Provide the [x, y] coordinate of the cell's center where the given text is located.  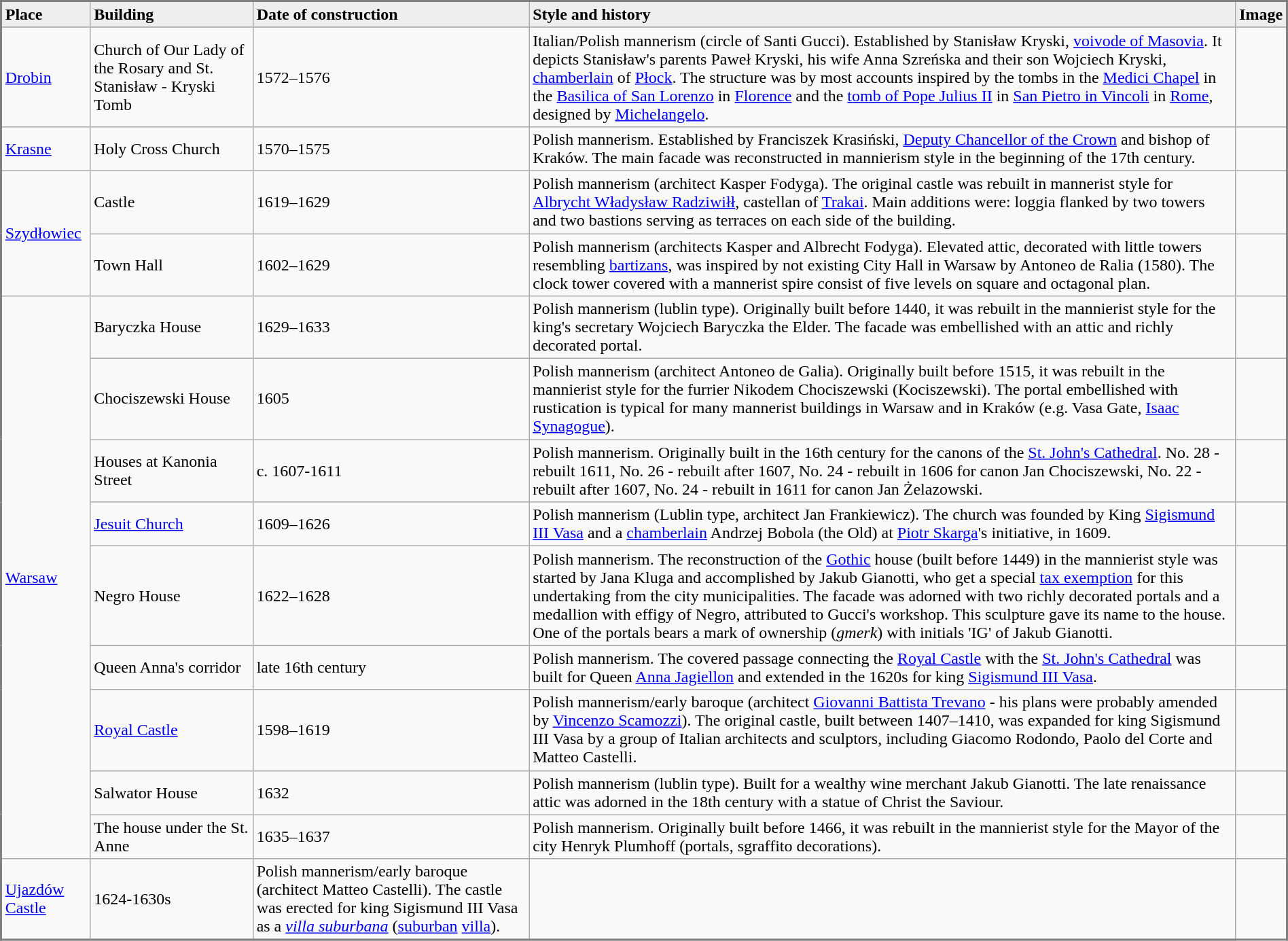
Royal Castle [171, 730]
1605 [391, 400]
Town Hall [171, 265]
1622–1628 [391, 596]
Baryczka House [171, 327]
Jesuit Church [171, 525]
Date of construction [391, 15]
Castle [171, 202]
Church of Our Lady of the Rosary and St. Stanisław - Kryski Tomb [171, 77]
Drobin [46, 77]
Image [1262, 15]
Salwator House [171, 792]
1609–1626 [391, 525]
Warsaw [46, 578]
Chociszewski House [171, 400]
1624-1630s [171, 900]
late 16th century [391, 667]
Polish mannerism/early baroque (architect Matteo Castelli). The castle was erected for king Sigismund III Vasa as a villa suburbana (suburban villa). [391, 900]
c. 1607-1611 [391, 471]
1598–1619 [391, 730]
Szydłowiec [46, 233]
Queen Anna's corridor [171, 667]
Krasne [46, 148]
1602–1629 [391, 265]
Place [46, 15]
Houses at Kanonia Street [171, 471]
1619–1629 [391, 202]
The house under the St. Anne [171, 837]
Building [171, 15]
1632 [391, 792]
Style and history [882, 15]
1570–1575 [391, 148]
Ujazdów Castle [46, 900]
1572–1576 [391, 77]
Negro House [171, 596]
1629–1633 [391, 327]
Holy Cross Church [171, 148]
1635–1637 [391, 837]
